Output the [X, Y] coordinate of the center of the cell containing the given text.  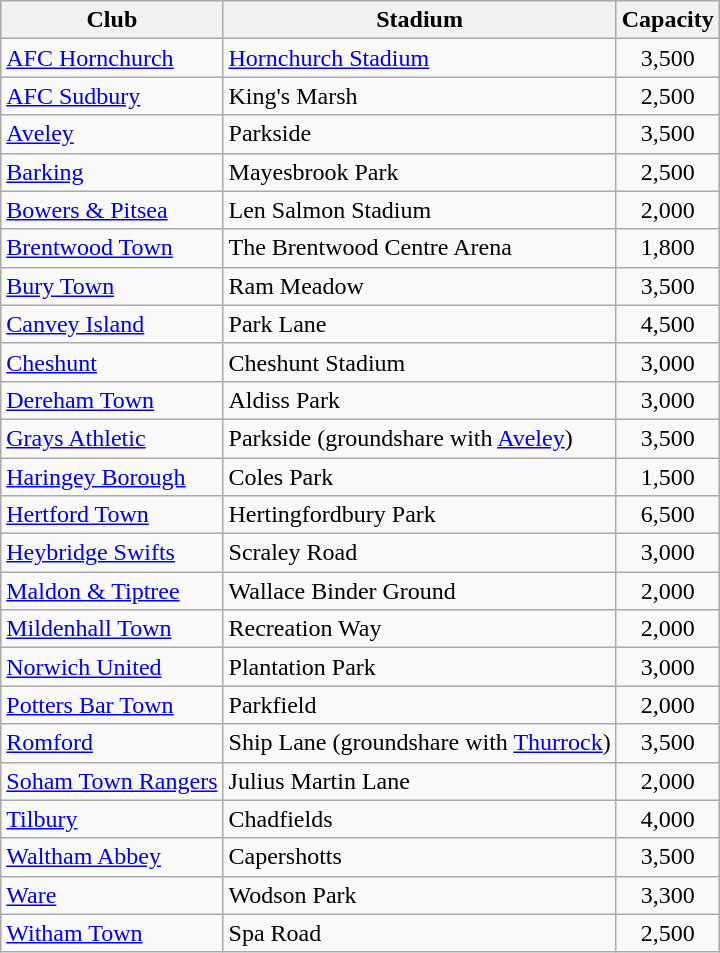
Heybridge Swifts [112, 553]
Tilbury [112, 819]
Brentwood Town [112, 248]
Canvey Island [112, 324]
Ship Lane (groundshare with Thurrock) [420, 743]
Coles Park [420, 477]
Julius Martin Lane [420, 781]
Capershotts [420, 857]
Potters Bar Town [112, 705]
Mildenhall Town [112, 629]
1,800 [668, 248]
Norwich United [112, 667]
Parkside (groundshare with Aveley) [420, 438]
6,500 [668, 515]
Park Lane [420, 324]
Aveley [112, 134]
3,300 [668, 895]
Recreation Way [420, 629]
Wallace Binder Ground [420, 591]
King's Marsh [420, 96]
Mayesbrook Park [420, 172]
Wodson Park [420, 895]
Grays Athletic [112, 438]
Waltham Abbey [112, 857]
Spa Road [420, 933]
Ware [112, 895]
Bowers & Pitsea [112, 210]
Hertford Town [112, 515]
Capacity [668, 20]
Aldiss Park [420, 400]
4,000 [668, 819]
Maldon & Tiptree [112, 591]
4,500 [668, 324]
Barking [112, 172]
Soham Town Rangers [112, 781]
Chadfields [420, 819]
The Brentwood Centre Arena [420, 248]
Ram Meadow [420, 286]
Bury Town [112, 286]
Romford [112, 743]
Dereham Town [112, 400]
Len Salmon Stadium [420, 210]
Witham Town [112, 933]
Hertingfordbury Park [420, 515]
Club [112, 20]
Cheshunt [112, 362]
Plantation Park [420, 667]
Cheshunt Stadium [420, 362]
AFC Hornchurch [112, 58]
Parkside [420, 134]
Parkfield [420, 705]
Hornchurch Stadium [420, 58]
Haringey Borough [112, 477]
1,500 [668, 477]
Stadium [420, 20]
AFC Sudbury [112, 96]
Scraley Road [420, 553]
